Return [x, y] of the center of cell containing provided text 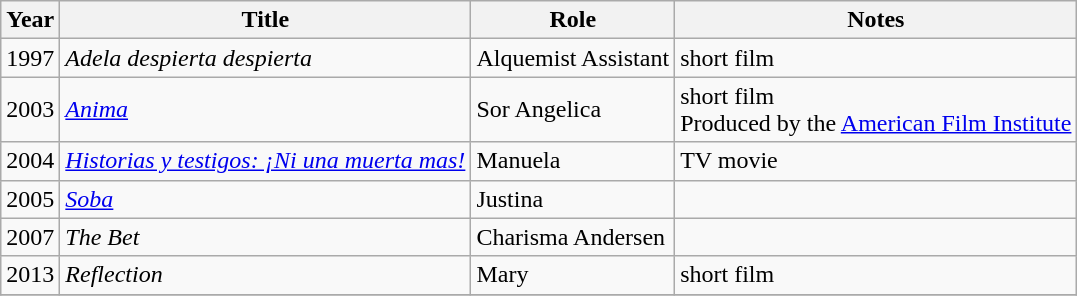
Role [573, 20]
TV movie [876, 161]
Sor Angelica [573, 110]
Justina [573, 199]
2004 [30, 161]
2007 [30, 237]
Reflection [266, 275]
2003 [30, 110]
Manuela [573, 161]
Historias y testigos: ¡Ni una muerta mas! [266, 161]
Anima [266, 110]
Charisma Andersen [573, 237]
Title [266, 20]
Mary [573, 275]
short filmProduced by the American Film Institute [876, 110]
Alquemist Assistant [573, 58]
Adela despierta despierta [266, 58]
Soba [266, 199]
2005 [30, 199]
1997 [30, 58]
Year [30, 20]
The Bet [266, 237]
2013 [30, 275]
Notes [876, 20]
